Output the (x, y) coordinate of the center of the cell containing the given text.  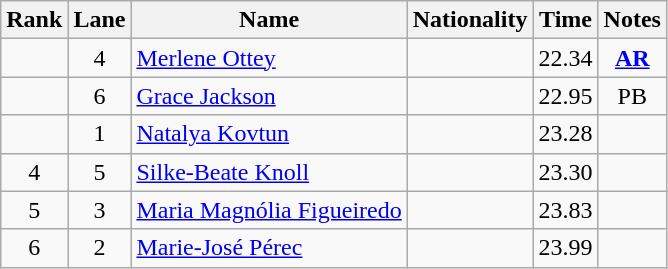
22.95 (566, 96)
Nationality (470, 20)
Time (566, 20)
AR (632, 58)
Maria Magnólia Figueiredo (269, 210)
Notes (632, 20)
Marie-José Pérec (269, 248)
2 (100, 248)
Lane (100, 20)
23.99 (566, 248)
PB (632, 96)
23.28 (566, 134)
22.34 (566, 58)
Natalya Kovtun (269, 134)
Silke-Beate Knoll (269, 172)
3 (100, 210)
Name (269, 20)
Merlene Ottey (269, 58)
1 (100, 134)
Grace Jackson (269, 96)
23.83 (566, 210)
23.30 (566, 172)
Rank (34, 20)
